Return the [x, y] coordinate for the center point of the cell that contains the specified text.  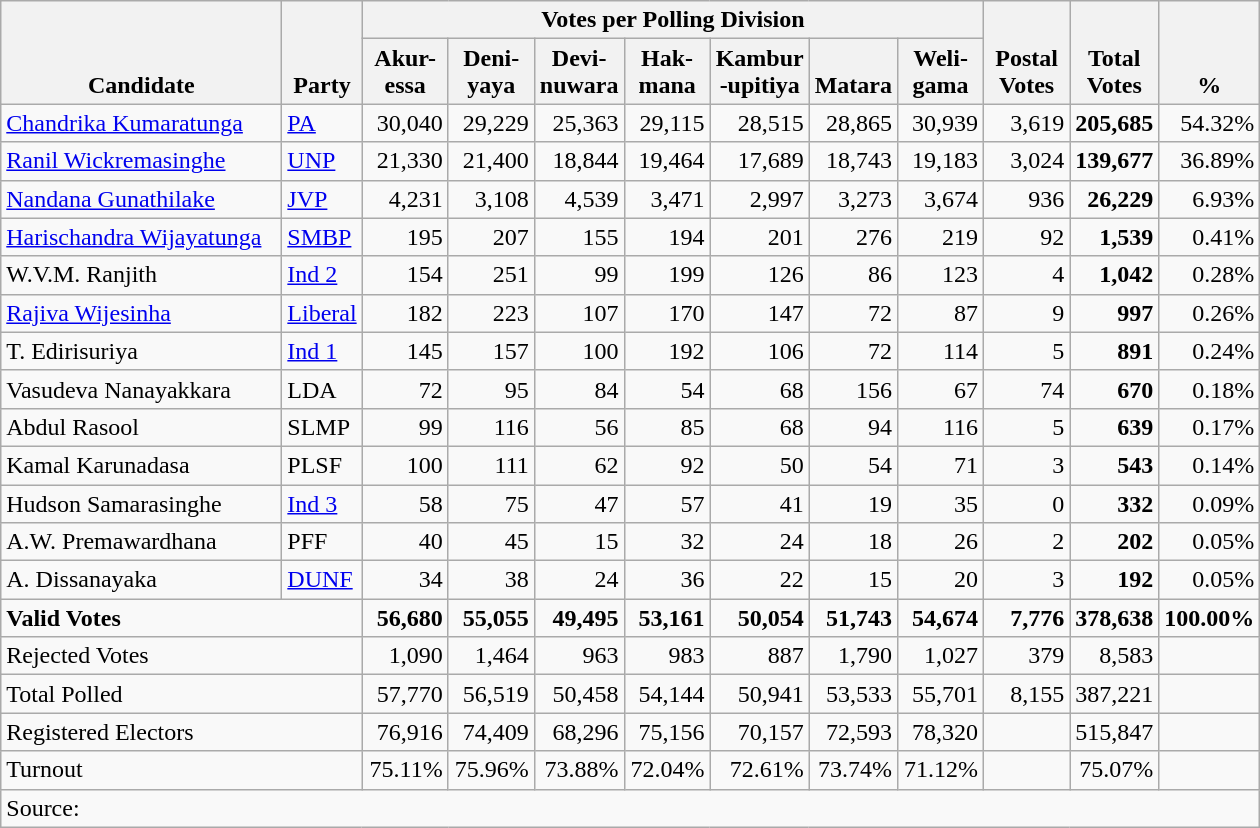
47 [579, 503]
0.24% [1210, 351]
891 [1114, 351]
155 [579, 237]
71 [941, 465]
983 [667, 656]
35 [941, 503]
70,157 [760, 732]
3,471 [667, 199]
205,685 [1114, 123]
DUNF [322, 580]
73.74% [853, 770]
55,701 [941, 694]
53,533 [853, 694]
Chandrika Kumaratunga [142, 123]
3,024 [1027, 161]
32 [667, 542]
670 [1114, 389]
223 [491, 313]
0.28% [1210, 275]
Registered Electors [182, 732]
4,231 [405, 199]
199 [667, 275]
50 [760, 465]
29,115 [667, 123]
53,161 [667, 618]
68,296 [579, 732]
1,090 [405, 656]
139,677 [1114, 161]
Liberal [322, 313]
963 [579, 656]
21,400 [491, 161]
207 [491, 237]
18 [853, 542]
PLSF [322, 465]
Hak-mana [667, 72]
19,464 [667, 161]
Abdul Rasool [142, 427]
936 [1027, 199]
54.32% [1210, 123]
8,583 [1114, 656]
997 [1114, 313]
182 [405, 313]
Valid Votes [182, 618]
Party [322, 52]
94 [853, 427]
28,515 [760, 123]
Rejected Votes [182, 656]
36.89% [1210, 161]
19 [853, 503]
147 [760, 313]
75.96% [491, 770]
219 [941, 237]
72.04% [667, 770]
58 [405, 503]
Matara [853, 72]
54,144 [667, 694]
75 [491, 503]
126 [760, 275]
JVP [322, 199]
22 [760, 580]
Hudson Samarasinghe [142, 503]
2,997 [760, 199]
78,320 [941, 732]
Candidate [142, 52]
A. Dissanayaka [142, 580]
W.V.M. Ranjith [142, 275]
75.11% [405, 770]
0 [1027, 503]
38 [491, 580]
Devi-nuwara [579, 72]
Ind 1 [322, 351]
30,939 [941, 123]
PostalVotes [1027, 52]
Ind 3 [322, 503]
Source: [630, 808]
Turnout [182, 770]
51,743 [853, 618]
170 [667, 313]
9 [1027, 313]
114 [941, 351]
86 [853, 275]
SMBP [322, 237]
0.09% [1210, 503]
A.W. Premawardhana [142, 542]
639 [1114, 427]
29,229 [491, 123]
T. Edirisuriya [142, 351]
67 [941, 389]
379 [1027, 656]
74 [1027, 389]
6.93% [1210, 199]
76,916 [405, 732]
41 [760, 503]
251 [491, 275]
Ranil Wickremasinghe [142, 161]
0.18% [1210, 389]
PFF [322, 542]
3,674 [941, 199]
57 [667, 503]
0.14% [1210, 465]
3,108 [491, 199]
Akur-essa [405, 72]
57,770 [405, 694]
50,941 [760, 694]
1,539 [1114, 237]
45 [491, 542]
Votes per Polling Division [672, 20]
202 [1114, 542]
8,155 [1027, 694]
PA [322, 123]
40 [405, 542]
50,054 [760, 618]
3,619 [1027, 123]
25,363 [579, 123]
19,183 [941, 161]
2 [1027, 542]
21,330 [405, 161]
Harischandra Wijayatunga [142, 237]
74,409 [491, 732]
154 [405, 275]
0.17% [1210, 427]
85 [667, 427]
73.88% [579, 770]
SLMP [322, 427]
56,519 [491, 694]
20 [941, 580]
1,027 [941, 656]
515,847 [1114, 732]
4,539 [579, 199]
332 [1114, 503]
UNP [322, 161]
276 [853, 237]
201 [760, 237]
0.26% [1210, 313]
30,040 [405, 123]
387,221 [1114, 694]
56,680 [405, 618]
49,495 [579, 618]
28,865 [853, 123]
34 [405, 580]
36 [667, 580]
Deni-yaya [491, 72]
4 [1027, 275]
Total Polled [182, 694]
LDA [322, 389]
145 [405, 351]
71.12% [941, 770]
111 [491, 465]
55,055 [491, 618]
50,458 [579, 694]
18,743 [853, 161]
26,229 [1114, 199]
Nandana Gunathilake [142, 199]
0.41% [1210, 237]
194 [667, 237]
Kamal Karunadasa [142, 465]
156 [853, 389]
1,042 [1114, 275]
17,689 [760, 161]
Kambur-upitiya [760, 72]
62 [579, 465]
157 [491, 351]
7,776 [1027, 618]
Ind 2 [322, 275]
1,464 [491, 656]
Vasudeva Nanayakkara [142, 389]
75,156 [667, 732]
106 [760, 351]
378,638 [1114, 618]
Weli-gama [941, 72]
107 [579, 313]
Rajiva Wijesinha [142, 313]
54,674 [941, 618]
123 [941, 275]
72.61% [760, 770]
56 [579, 427]
84 [579, 389]
543 [1114, 465]
95 [491, 389]
26 [941, 542]
887 [760, 656]
195 [405, 237]
72,593 [853, 732]
87 [941, 313]
3,273 [853, 199]
Total Votes [1114, 52]
100.00% [1210, 618]
75.07% [1114, 770]
% [1210, 52]
1,790 [853, 656]
18,844 [579, 161]
